Identify which cell holds the provided text, then report its [x, y] central coordinate. 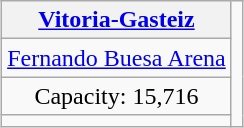
Capacity: 15,716 [117, 96]
Fernando Buesa Arena [117, 58]
Vitoria-Gasteiz [117, 20]
